Search for the cell housing the specified text and yield its [x, y] center coordinate. 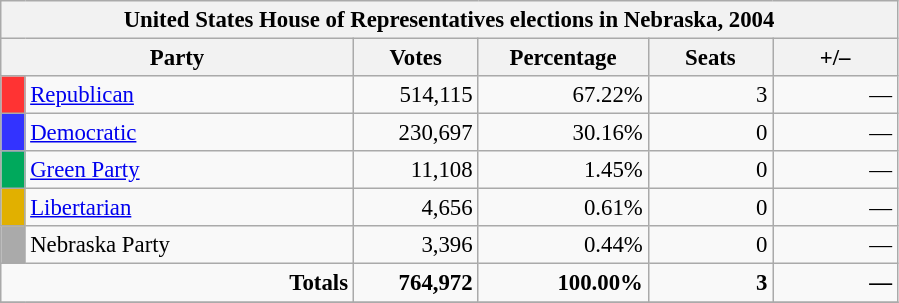
67.22% [563, 95]
Totals [178, 283]
4,656 [416, 208]
Votes [416, 58]
Republican [189, 95]
100.00% [563, 283]
Nebraska Party [189, 245]
0.61% [563, 208]
Seats [710, 58]
0.44% [563, 245]
514,115 [416, 95]
Green Party [189, 170]
Libertarian [189, 208]
+/– [836, 58]
3,396 [416, 245]
United States House of Representatives elections in Nebraska, 2004 [450, 20]
Party [178, 58]
230,697 [416, 133]
764,972 [416, 283]
Percentage [563, 58]
30.16% [563, 133]
1.45% [563, 170]
Democratic [189, 133]
11,108 [416, 170]
